Pinpoint the cell where the given text exists, returning its [X, Y] midpoint coordinate. 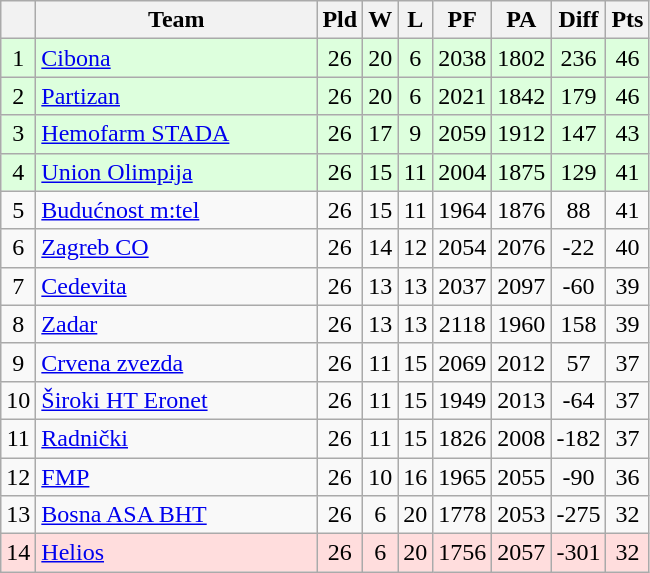
1965 [462, 477]
1756 [462, 553]
2037 [462, 286]
Pts [628, 20]
2076 [522, 248]
2004 [462, 172]
W [380, 20]
2069 [462, 362]
Zagreb CO [176, 248]
1876 [522, 210]
40 [628, 248]
1842 [522, 96]
-90 [578, 477]
2059 [462, 134]
5 [18, 210]
7 [18, 286]
2008 [522, 438]
2097 [522, 286]
2057 [522, 553]
2 [18, 96]
Cedevita [176, 286]
129 [578, 172]
88 [578, 210]
1802 [522, 58]
Helios [176, 553]
2053 [522, 515]
8 [18, 324]
17 [380, 134]
1964 [462, 210]
Budućnost m:tel [176, 210]
-64 [578, 400]
FMP [176, 477]
1826 [462, 438]
3 [18, 134]
4 [18, 172]
147 [578, 134]
-60 [578, 286]
2054 [462, 248]
1949 [462, 400]
Partizan [176, 96]
43 [628, 134]
1960 [522, 324]
PF [462, 20]
-275 [578, 515]
PA [522, 20]
158 [578, 324]
1912 [522, 134]
1778 [462, 515]
-301 [578, 553]
57 [578, 362]
2012 [522, 362]
Cibona [176, 58]
16 [416, 477]
Zadar [176, 324]
2118 [462, 324]
Team [176, 20]
Union Olimpija [176, 172]
Diff [578, 20]
1875 [522, 172]
Široki HT Eronet [176, 400]
2021 [462, 96]
2013 [522, 400]
2038 [462, 58]
1 [18, 58]
Radnički [176, 438]
179 [578, 96]
-182 [578, 438]
36 [628, 477]
Pld [340, 20]
236 [578, 58]
-22 [578, 248]
L [416, 20]
Hemofarm STADA [176, 134]
Crvena zvezda [176, 362]
Bosna ASA BHT [176, 515]
2055 [522, 477]
